Scan for the cell matching the given text and deliver its (X, Y) coordinate at center. 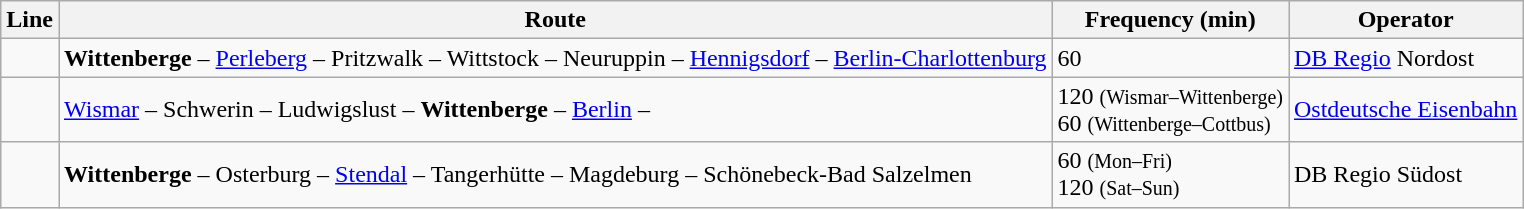
Operator (1405, 20)
Route (554, 20)
Wittenberge – Perleberg – Pritzwalk – Wittstock – Neuruppin – Hennigsdorf – Berlin-Charlottenburg (554, 58)
60 (Mon–Fri)120 (Sat–Sun) (1170, 174)
120 (Wismar–Wittenberge)60 (Wittenberge–Cottbus) (1170, 110)
Ostdeutsche Eisenbahn (1405, 110)
DB Regio Nordost (1405, 58)
Line (30, 20)
Frequency (min) (1170, 20)
DB Regio Südost (1405, 174)
60 (1170, 58)
Wittenberge – Osterburg – Stendal – Tangerhütte – Magdeburg – Schönebeck-Bad Salzelmen (554, 174)
Wismar – Schwerin – Ludwigslust – Wittenberge – Berlin – (554, 110)
